Pinpoint the cell where the given text exists, returning its [x, y] midpoint coordinate. 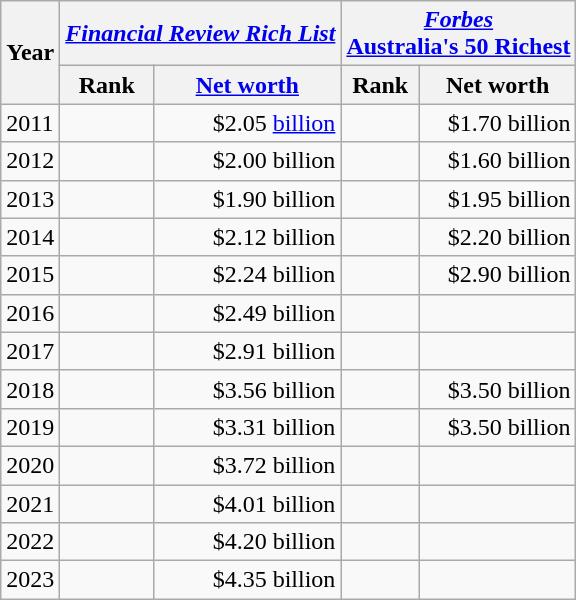
2012 [30, 161]
2015 [30, 275]
2014 [30, 237]
$4.35 billion [248, 580]
2016 [30, 313]
$1.70 billion [498, 123]
$3.72 billion [248, 465]
2011 [30, 123]
2022 [30, 542]
$2.20 billion [498, 237]
2023 [30, 580]
$2.05 billion [248, 123]
$1.95 billion [498, 199]
2018 [30, 389]
$2.12 billion [248, 237]
$2.91 billion [248, 351]
2019 [30, 427]
ForbesAustralia's 50 Richest [458, 34]
$2.24 billion [248, 275]
$3.56 billion [248, 389]
$1.60 billion [498, 161]
$4.20 billion [248, 542]
Financial Review Rich List [200, 34]
$4.01 billion [248, 503]
Year [30, 52]
$2.49 billion [248, 313]
$2.90 billion [498, 275]
$1.90 billion [248, 199]
2017 [30, 351]
$2.00 billion [248, 161]
2021 [30, 503]
2020 [30, 465]
$3.31 billion [248, 427]
2013 [30, 199]
